From the cell containing the given text, extract its center point as (x, y) coordinate. 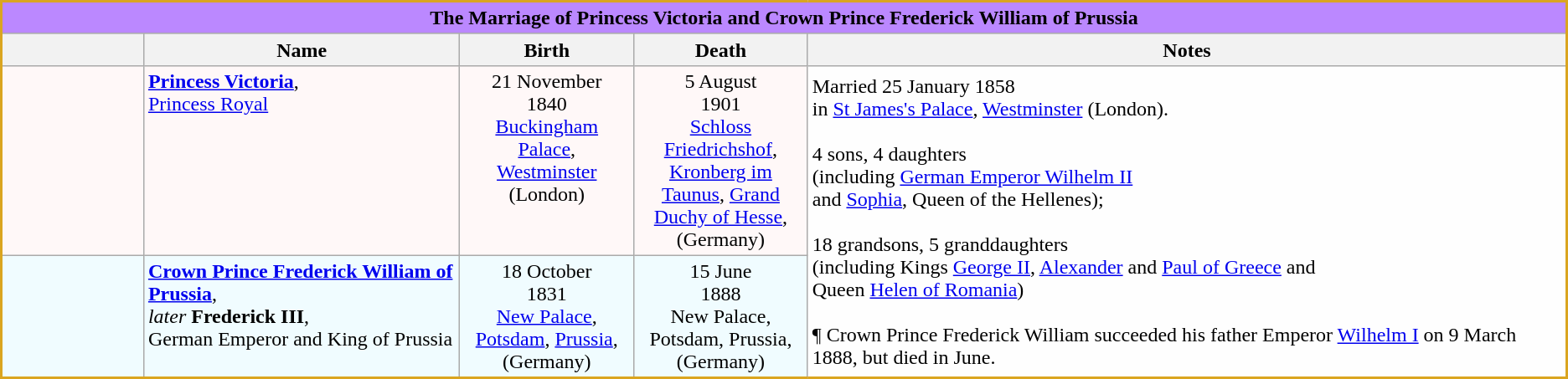
Notes (1187, 49)
Birth (547, 49)
Crown Prince Frederick William of Prussia,later Frederick III, German Emperor and King of Prussia (302, 316)
Princess Victoria, Princess Royal (302, 161)
15 June1888 New Palace, Potsdam, Prussia, (Germany) (721, 316)
5 August1901Schloss Friedrichshof, Kronberg im Taunus, Grand Duchy of Hesse, (Germany) (721, 161)
18 October1831New Palace, Potsdam, Prussia, (Germany) (547, 316)
Death (721, 49)
The Marriage of Princess Victoria and Crown Prince Frederick William of Prussia (784, 18)
21 November1840Buckingham Palace, Westminster (London) (547, 161)
Name (302, 49)
